Scan for the cell matching the given text and deliver its [x, y] coordinate at center. 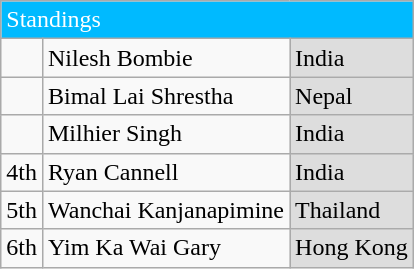
Ryan Cannell [166, 172]
4th [22, 172]
Thailand [352, 210]
Yim Ka Wai Gary [166, 248]
6th [22, 248]
Nilesh Bombie [166, 58]
Milhier Singh [166, 134]
Wanchai Kanjanapimine [166, 210]
Bimal Lai Shrestha [166, 96]
Standings [207, 20]
5th [22, 210]
Hong Kong [352, 248]
Nepal [352, 96]
